Detect which cell encompasses the target text, then output its [X, Y] center coordinate. 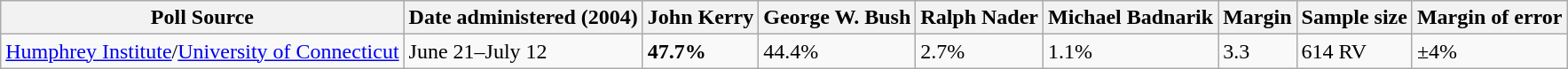
Poll Source [202, 18]
±4% [1489, 51]
Humphrey Institute/University of Connecticut [202, 51]
Michael Badnarik [1131, 18]
614 RV [1354, 51]
Ralph Nader [980, 18]
John Kerry [700, 18]
44.4% [838, 51]
George W. Bush [838, 18]
Sample size [1354, 18]
2.7% [980, 51]
1.1% [1131, 51]
Date administered (2004) [524, 18]
June 21–July 12 [524, 51]
Margin of error [1489, 18]
Margin [1257, 18]
47.7% [700, 51]
3.3 [1257, 51]
